Locate the cell with the specified text and output its [x, y] center coordinate. 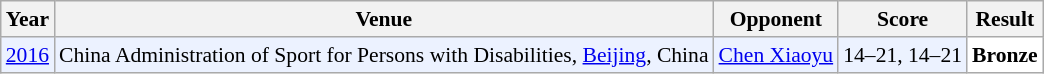
Chen Xiaoyu [776, 55]
Year [28, 19]
Score [902, 19]
Result [1005, 19]
2016 [28, 55]
Opponent [776, 19]
Bronze [1005, 55]
Venue [384, 19]
China Administration of Sport for Persons with Disabilities, Beijing, China [384, 55]
14–21, 14–21 [902, 55]
